Determine the (x, y) coordinate at the center of the cell enclosing the given text.  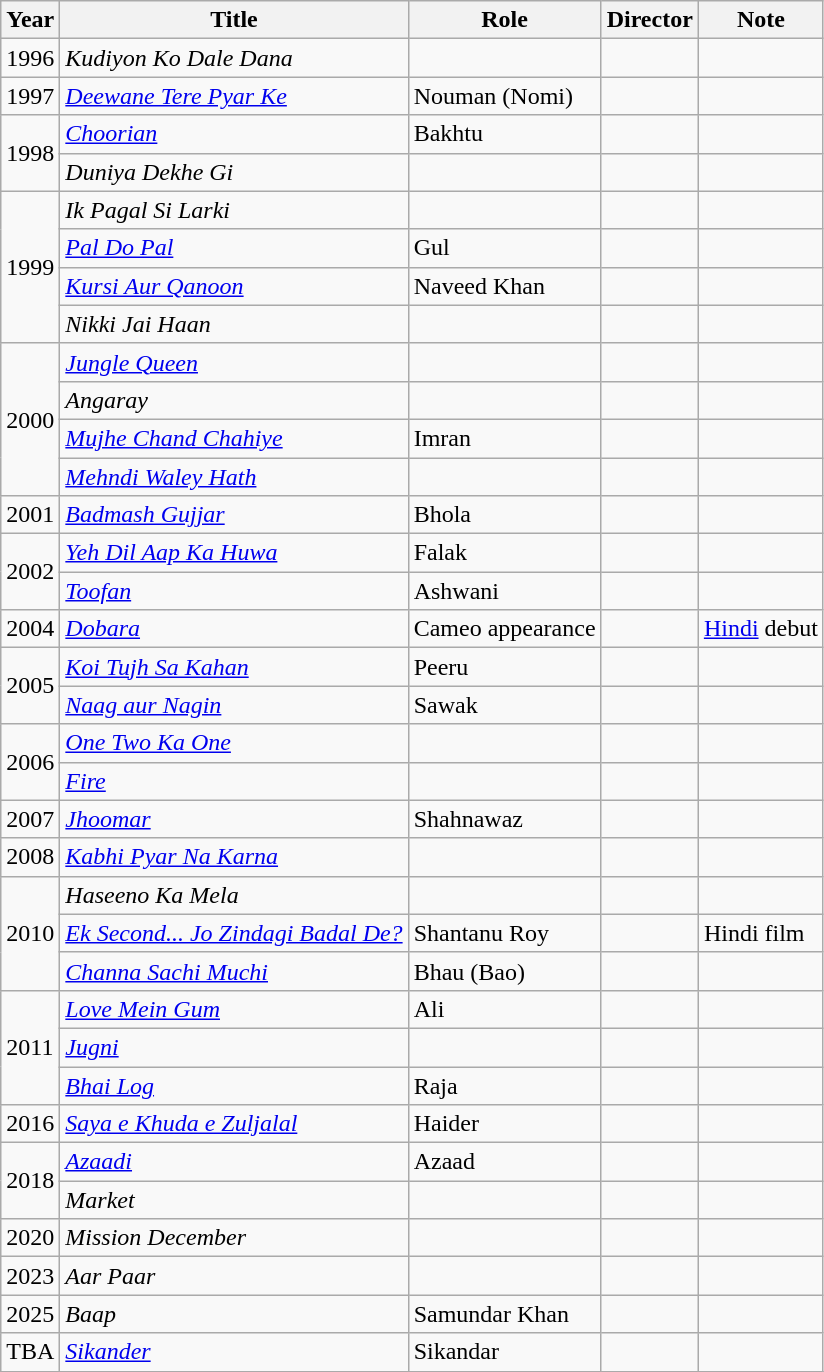
Samundar Khan (504, 1314)
Pal Do Pal (234, 248)
Aar Paar (234, 1276)
Naveed Khan (504, 286)
Naag aur Nagin (234, 705)
Duniya Dekhe Gi (234, 172)
2010 (30, 933)
Dobara (234, 629)
Ik Pagal Si Larki (234, 210)
Raja (504, 1085)
Nouman (Nomi) (504, 96)
Peeru (504, 667)
Gul (504, 248)
2005 (30, 686)
Sawak (504, 705)
Toofan (234, 591)
1999 (30, 267)
2016 (30, 1124)
Ashwani (504, 591)
Bhau (Bao) (504, 971)
2025 (30, 1314)
One Two Ka One (234, 743)
Title (234, 20)
Fire (234, 781)
Cameo appearance (504, 629)
Sikander (234, 1352)
Jugni (234, 1047)
Sikandar (504, 1352)
Shahnawaz (504, 819)
Bhola (504, 515)
Director (650, 20)
Jungle Queen (234, 362)
Bhai Log (234, 1085)
2020 (30, 1238)
Baap (234, 1314)
2008 (30, 857)
Deewane Tere Pyar Ke (234, 96)
Shantanu Roy (504, 933)
Kabhi Pyar Na Karna (234, 857)
Kudiyon Ko Dale Dana (234, 58)
Angaray (234, 400)
Haseeno Ka Mela (234, 895)
Year (30, 20)
Azaadi (234, 1162)
1996 (30, 58)
Channa Sachi Muchi (234, 971)
Role (504, 20)
1997 (30, 96)
Ali (504, 1009)
Yeh Dil Aap Ka Huwa (234, 553)
Imran (504, 438)
Saya e Khuda e Zuljalal (234, 1124)
Mission December (234, 1238)
Ek Second... Jo Zindagi Badal De? (234, 933)
Jhoomar (234, 819)
2023 (30, 1276)
Koi Tujh Sa Kahan (234, 667)
2001 (30, 515)
Falak (504, 553)
Choorian (234, 134)
2006 (30, 762)
Mujhe Chand Chahiye (234, 438)
Nikki Jai Haan (234, 324)
2002 (30, 572)
Bakhtu (504, 134)
2018 (30, 1181)
2007 (30, 819)
2004 (30, 629)
Haider (504, 1124)
Market (234, 1200)
Mehndi Waley Hath (234, 477)
1998 (30, 153)
TBA (30, 1352)
Love Mein Gum (234, 1009)
2011 (30, 1047)
Note (760, 20)
Hindi debut (760, 629)
2000 (30, 419)
Hindi film (760, 933)
Azaad (504, 1162)
Badmash Gujjar (234, 515)
Kursi Aur Qanoon (234, 286)
